Determine the (X, Y) coordinate at the center of the cell enclosing the given text.  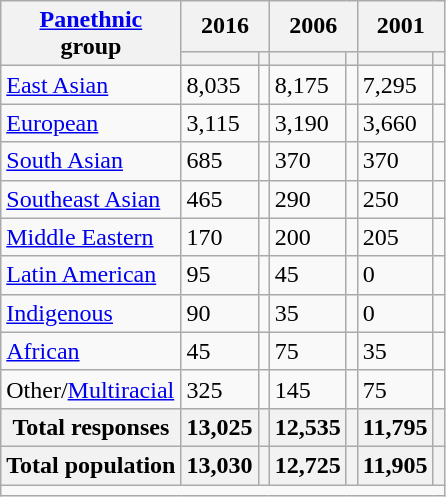
Total responses (91, 427)
250 (395, 199)
3,115 (220, 123)
African (91, 351)
325 (220, 389)
Other/Multiracial (91, 389)
2001 (400, 26)
8,175 (308, 85)
European (91, 123)
290 (308, 199)
Panethnicgroup (91, 34)
465 (220, 199)
East Asian (91, 85)
Indigenous (91, 313)
Latin American (91, 275)
95 (220, 275)
13,030 (220, 465)
12,725 (308, 465)
13,025 (220, 427)
Middle Eastern (91, 237)
3,190 (308, 123)
South Asian (91, 161)
8,035 (220, 85)
11,905 (395, 465)
12,535 (308, 427)
Total population (91, 465)
2016 (225, 26)
11,795 (395, 427)
3,660 (395, 123)
Southeast Asian (91, 199)
2006 (313, 26)
170 (220, 237)
145 (308, 389)
7,295 (395, 85)
205 (395, 237)
685 (220, 161)
200 (308, 237)
90 (220, 313)
